Search for the cell housing the specified text and yield its (x, y) center coordinate. 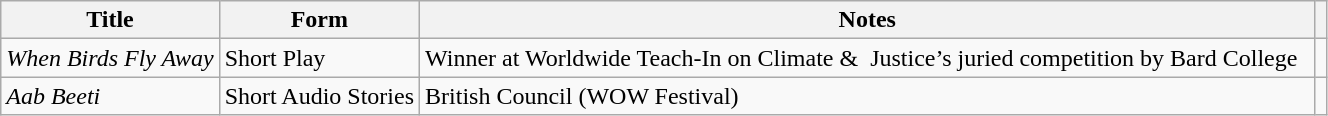
When Birds Fly Away (110, 58)
Short Audio Stories (319, 96)
Short Play (319, 58)
Form (319, 20)
British Council (WOW Festival) (868, 96)
Notes (868, 20)
Winner at Worldwide Teach-In on Climate & Justice’s juried competition by Bard College (868, 58)
Aab Beeti (110, 96)
Title (110, 20)
